Scan for the cell matching the given text and deliver its (x, y) coordinate at center. 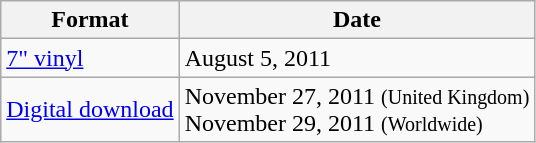
November 27, 2011 (United Kingdom)November 29, 2011 (Worldwide) (357, 110)
August 5, 2011 (357, 58)
Date (357, 20)
7" vinyl (90, 58)
Format (90, 20)
Digital download (90, 110)
